Return [x, y] of the center of cell containing provided text 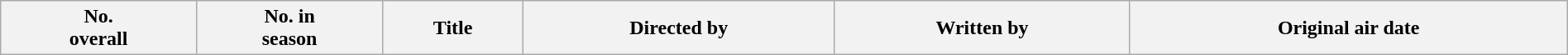
No. inseason [289, 28]
Directed by [678, 28]
No.overall [99, 28]
Original air date [1348, 28]
Title [453, 28]
Written by [982, 28]
